Determine the [x, y] coordinate at the center of the cell enclosing the given text.  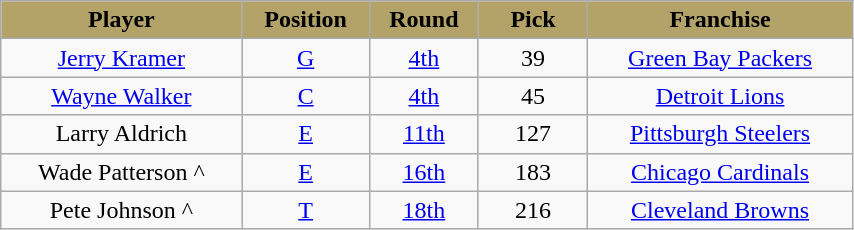
Round [424, 20]
Player [122, 20]
18th [424, 210]
Chicago Cardinals [720, 172]
216 [532, 210]
Wayne Walker [122, 96]
Detroit Lions [720, 96]
Pete Johnson ^ [122, 210]
127 [532, 134]
T [306, 210]
Pittsburgh Steelers [720, 134]
Position [306, 20]
G [306, 58]
183 [532, 172]
39 [532, 58]
11th [424, 134]
Green Bay Packers [720, 58]
C [306, 96]
Pick [532, 20]
Wade Patterson ^ [122, 172]
45 [532, 96]
16th [424, 172]
Cleveland Browns [720, 210]
Franchise [720, 20]
Larry Aldrich [122, 134]
Jerry Kramer [122, 58]
